Identify which cell holds the provided text, then report its [x, y] central coordinate. 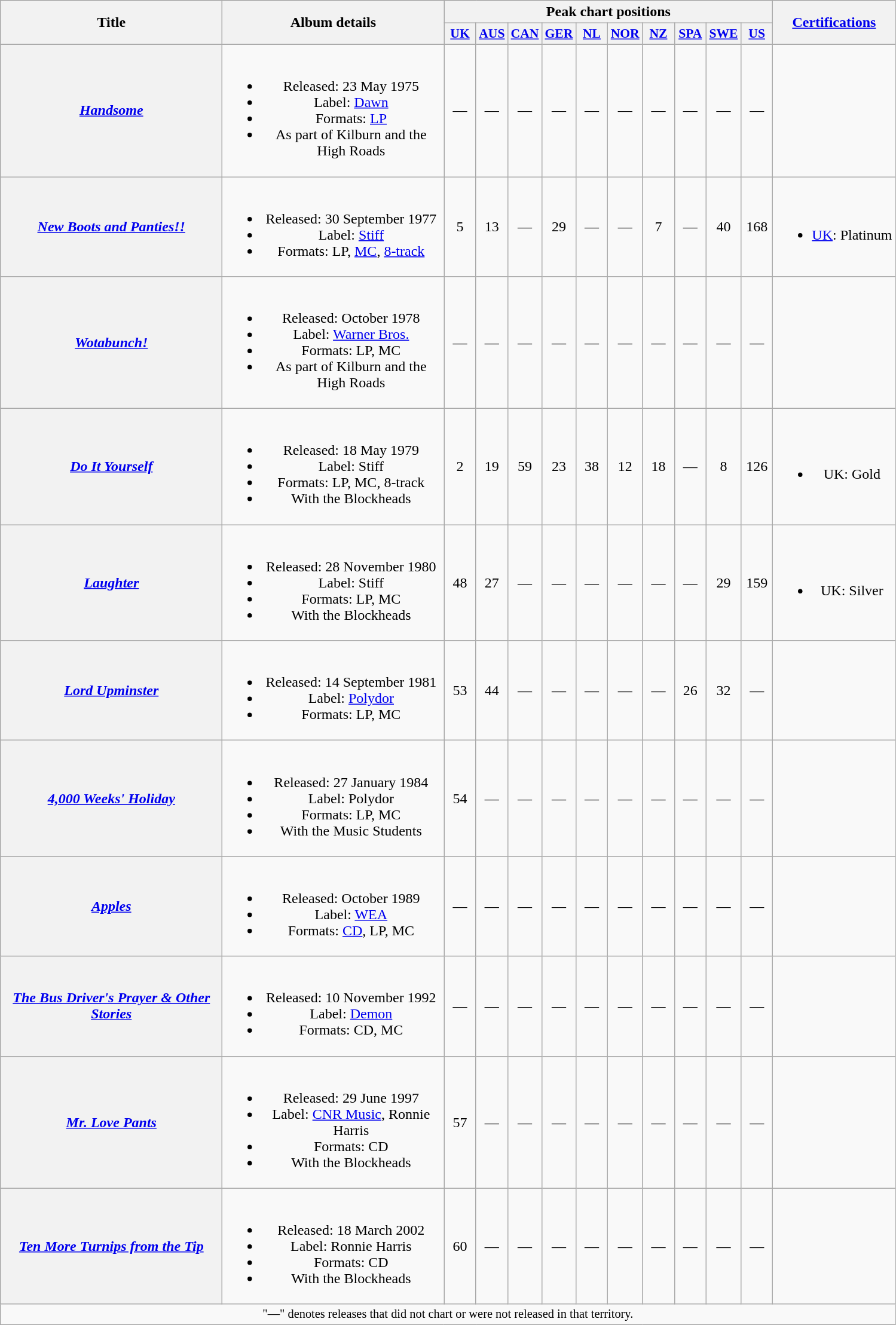
48 [460, 583]
126 [757, 467]
32 [723, 691]
Released: 23 May 1975Label: DawnFormats: LPAs part of Kilburn and the High Roads [334, 110]
US [757, 34]
NL [592, 34]
Released: 18 March 2002Label: Ronnie HarrisFormats: CDWith the Blockheads [334, 1246]
Ten More Turnips from the Tip [111, 1246]
60 [460, 1246]
159 [757, 583]
UK: Silver [834, 583]
54 [460, 798]
Mr. Love Pants [111, 1122]
27 [491, 583]
Handsome [111, 110]
18 [659, 467]
Title [111, 23]
5 [460, 227]
CAN [525, 34]
Peak chart positions [608, 12]
Released: 29 June 1997Label: CNR Music, Ronnie HarrisFormats: CDWith the Blockheads [334, 1122]
Apples [111, 906]
38 [592, 467]
New Boots and Panties!! [111, 227]
Lord Upminster [111, 691]
NZ [659, 34]
Laughter [111, 583]
Released: October 1989Label: WEAFormats: CD, LP, MC [334, 906]
Released: October 1978Label: Warner Bros.Formats: LP, MCAs part of Kilburn and the High Roads [334, 343]
The Bus Driver's Prayer & Other Stories [111, 1006]
Wotabunch! [111, 343]
Released: 14 September 1981Label: PolydorFormats: LP, MC [334, 691]
Released: 30 September 1977Label: StiffFormats: LP, MC, 8-track [334, 227]
23 [558, 467]
Certifications [834, 23]
40 [723, 227]
7 [659, 227]
44 [491, 691]
AUS [491, 34]
GER [558, 34]
59 [525, 467]
8 [723, 467]
SPA [690, 34]
Released: 10 November 1992Label: DemonFormats: CD, MC [334, 1006]
57 [460, 1122]
2 [460, 467]
UK: Gold [834, 467]
SWE [723, 34]
UK: Platinum [834, 227]
Album details [334, 23]
53 [460, 691]
Released: 28 November 1980Label: StiffFormats: LP, MCWith the Blockheads [334, 583]
13 [491, 227]
Released: 27 January 1984Label: PolydorFormats: LP, MCWith the Music Students [334, 798]
UK [460, 34]
NOR [625, 34]
4,000 Weeks' Holiday [111, 798]
19 [491, 467]
Do It Yourself [111, 467]
26 [690, 691]
"—" denotes releases that did not chart or were not released in that territory. [448, 1314]
Released: 18 May 1979Label: StiffFormats: LP, MC, 8-trackWith the Blockheads [334, 467]
168 [757, 227]
12 [625, 467]
